Scan for the cell matching the given text and deliver its [x, y] coordinate at center. 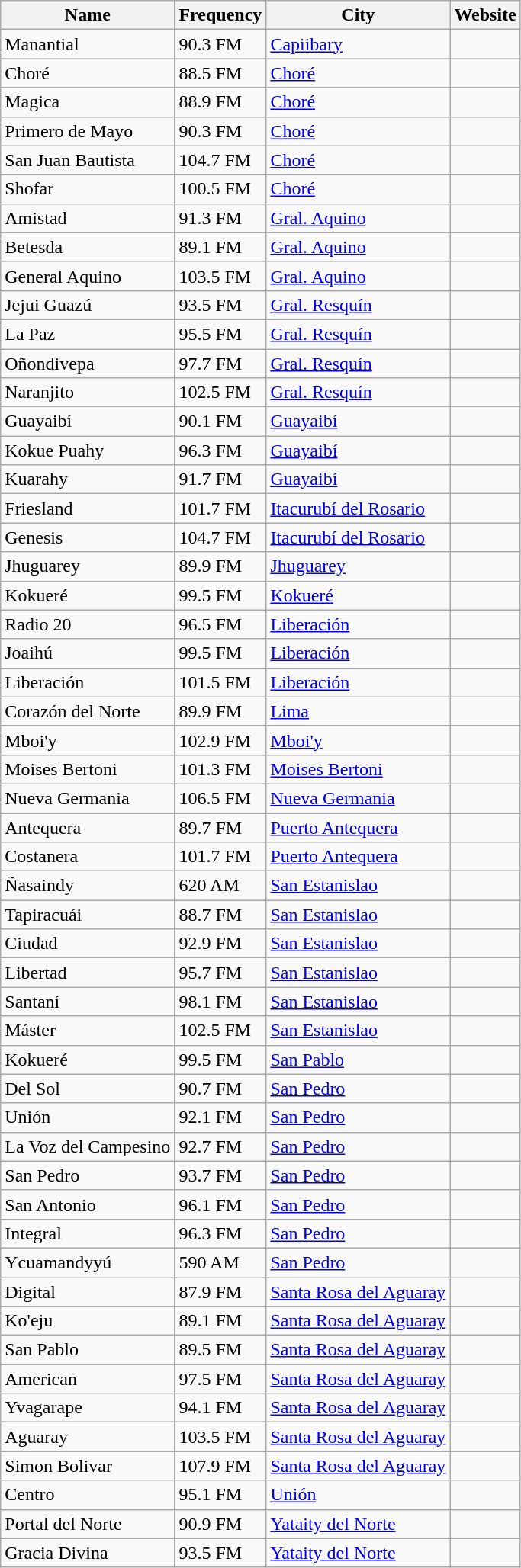
Ñasaindy [88, 886]
Santaní [88, 1002]
590 AM [220, 1262]
Amistad [88, 218]
102.9 FM [220, 740]
97.5 FM [220, 1379]
91.3 FM [220, 218]
Ko'eju [88, 1321]
Ycuamandyyú [88, 1262]
Naranjito [88, 393]
City [359, 15]
Libertad [88, 973]
Lima [359, 711]
Primero de Mayo [88, 131]
Oñondivepa [88, 364]
93.7 FM [220, 1175]
87.9 FM [220, 1292]
92.9 FM [220, 944]
Simon Bolivar [88, 1466]
90.7 FM [220, 1089]
91.7 FM [220, 479]
Shofar [88, 189]
Gracia Divina [88, 1553]
Tapiracuái [88, 915]
Website [485, 15]
89.7 FM [220, 827]
Joaihú [88, 653]
General Aquino [88, 276]
88.5 FM [220, 73]
Genesis [88, 537]
88.9 FM [220, 102]
Costanera [88, 857]
620 AM [220, 886]
94.1 FM [220, 1408]
Magica [88, 102]
89.5 FM [220, 1350]
100.5 FM [220, 189]
Friesland [88, 508]
Integral [88, 1233]
98.1 FM [220, 1002]
90.1 FM [220, 422]
90.9 FM [220, 1524]
107.9 FM [220, 1466]
American [88, 1379]
106.5 FM [220, 798]
Máster [88, 1031]
Centro [88, 1495]
Name [88, 15]
96.5 FM [220, 624]
Betesda [88, 247]
97.7 FM [220, 364]
101.3 FM [220, 769]
Jejui Guazú [88, 305]
101.5 FM [220, 682]
Yvagarape [88, 1408]
Capiibary [359, 44]
95.5 FM [220, 334]
La Paz [88, 334]
Kokue Puahy [88, 451]
95.1 FM [220, 1495]
Ciudad [88, 944]
96.1 FM [220, 1204]
Frequency [220, 15]
Manantial [88, 44]
92.7 FM [220, 1146]
Del Sol [88, 1089]
Portal del Norte [88, 1524]
95.7 FM [220, 973]
San Antonio [88, 1204]
La Voz del Campesino [88, 1146]
92.1 FM [220, 1117]
Antequera [88, 827]
San Juan Bautista [88, 160]
88.7 FM [220, 915]
Kuarahy [88, 479]
Corazón del Norte [88, 711]
Digital [88, 1292]
Aguaray [88, 1437]
Radio 20 [88, 624]
